Find where the given text appears and provide that cell's center as (X, Y) coordinate. 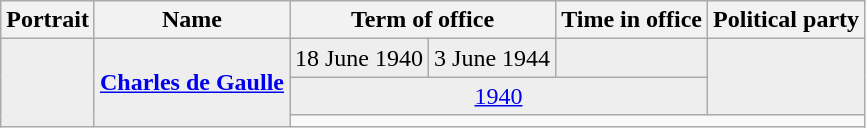
1940 (499, 96)
Portrait (48, 20)
Term of office (423, 20)
18 June 1940 (360, 58)
Time in office (632, 20)
Political party (786, 20)
Charles de Gaulle (192, 82)
3 June 1944 (492, 58)
Name (192, 20)
